Capture the cell that displays the provided text and extract its (x, y) central coordinate. 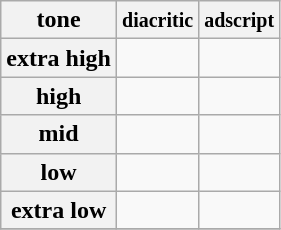
tone (59, 20)
mid (59, 134)
adscript (240, 20)
diacritic (157, 20)
extra high (59, 58)
low (59, 172)
extra low (59, 210)
high (59, 96)
